Find where the given text appears and provide that cell's center as (X, Y) coordinate. 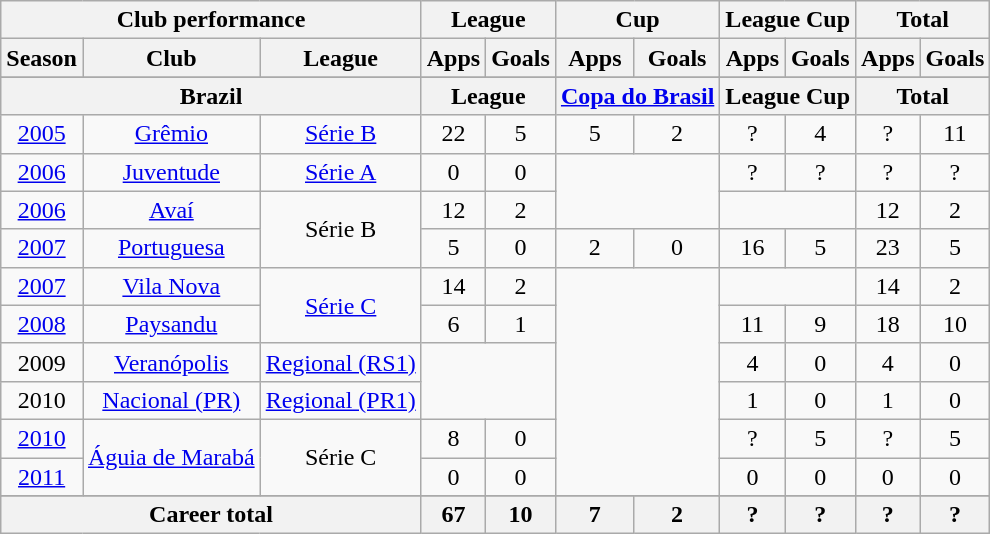
Grêmio (171, 134)
Vila Nova (171, 286)
Regional (RS1) (340, 362)
2008 (42, 324)
Portuguesa (171, 248)
18 (888, 324)
16 (752, 248)
9 (820, 324)
Série A (340, 172)
Juventude (171, 172)
2011 (42, 477)
67 (453, 515)
2005 (42, 134)
Club (171, 58)
2009 (42, 362)
Copa do Brasil (637, 96)
22 (453, 134)
Regional (PR1) (340, 400)
Brazil (211, 96)
Season (42, 58)
Paysandu (171, 324)
7 (594, 515)
Cup (637, 20)
Nacional (PR) (171, 400)
8 (453, 438)
23 (888, 248)
Veranópolis (171, 362)
6 (453, 324)
Avaí (171, 210)
Águia de Marabá (171, 457)
Club performance (211, 20)
Career total (211, 515)
